Detect which cell encompasses the target text, then output its (x, y) center coordinate. 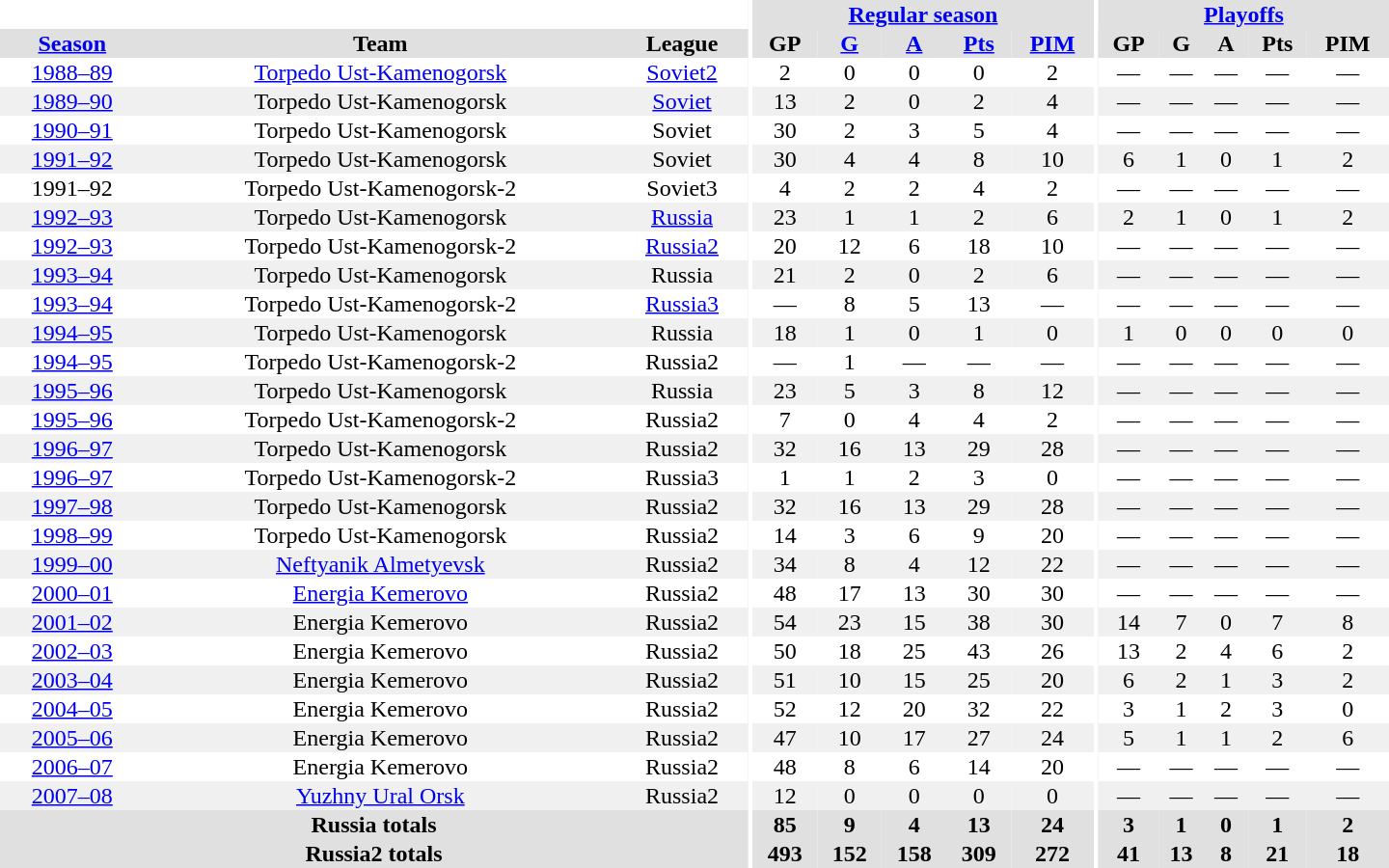
1990–91 (72, 130)
1999–00 (72, 564)
Soviet2 (682, 72)
1988–89 (72, 72)
2002–03 (72, 651)
1997–98 (72, 506)
2005–06 (72, 738)
54 (785, 622)
2001–02 (72, 622)
85 (785, 825)
47 (785, 738)
2007–08 (72, 796)
43 (978, 651)
493 (785, 854)
38 (978, 622)
Neftyanik Almetyevsk (380, 564)
272 (1051, 854)
Russia2 totals (374, 854)
50 (785, 651)
1998–99 (72, 535)
2006–07 (72, 767)
309 (978, 854)
26 (1051, 651)
41 (1129, 854)
Season (72, 43)
2003–04 (72, 680)
52 (785, 709)
Russia totals (374, 825)
27 (978, 738)
1989–90 (72, 101)
51 (785, 680)
158 (914, 854)
152 (849, 854)
2000–01 (72, 593)
Team (380, 43)
34 (785, 564)
Regular season (923, 14)
2004–05 (72, 709)
Soviet3 (682, 188)
League (682, 43)
Yuzhny Ural Orsk (380, 796)
Playoffs (1244, 14)
